Scan for the cell matching the given text and deliver its (X, Y) coordinate at center. 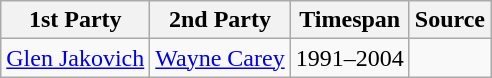
2nd Party (220, 20)
Timespan (350, 20)
Glen Jakovich (76, 58)
Source (450, 20)
1991–2004 (350, 58)
Wayne Carey (220, 58)
1st Party (76, 20)
